Return (x, y) of the center of cell containing provided text 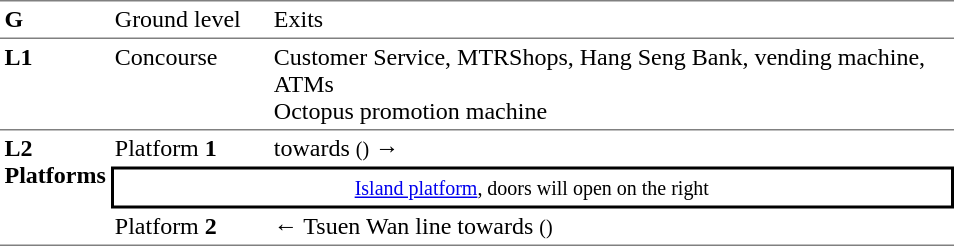
Exits (611, 20)
L2Platforms (55, 188)
Ground level (190, 20)
← Tsuen Wan line towards () (611, 227)
Concourse (190, 85)
Platform 1 (190, 148)
Platform 2 (190, 227)
Island platform, doors will open on the right (532, 187)
L1 (55, 85)
towards () → (611, 148)
G (55, 20)
Customer Service, MTRShops, Hang Seng Bank, vending machine, ATMsOctopus promotion machine (611, 85)
